For the text-containing cell, return its midpoint in [X, Y] coordinate format. 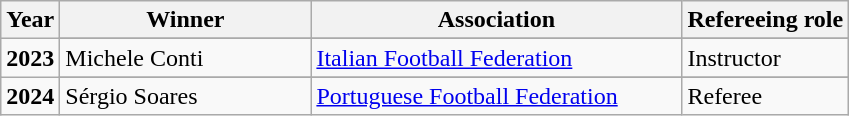
Referee [766, 96]
Winner [186, 20]
Sérgio Soares [186, 96]
Instructor [766, 58]
2023 [30, 58]
2024 [30, 96]
Michele Conti [186, 58]
Association [496, 20]
Italian Football Federation [496, 58]
Portuguese Football Federation [496, 96]
Year [30, 20]
Refereeing role [766, 20]
